Return [x, y] of the center of cell containing provided text 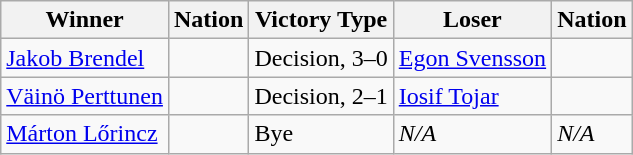
Winner [85, 20]
Egon Svensson [472, 58]
Decision, 2–1 [321, 96]
Jakob Brendel [85, 58]
Victory Type [321, 20]
Márton Lőrincz [85, 134]
Iosif Tojar [472, 96]
Loser [472, 20]
Väinö Perttunen [85, 96]
Bye [321, 134]
Decision, 3–0 [321, 58]
